Identify which cell holds the provided text, then report its [X, Y] central coordinate. 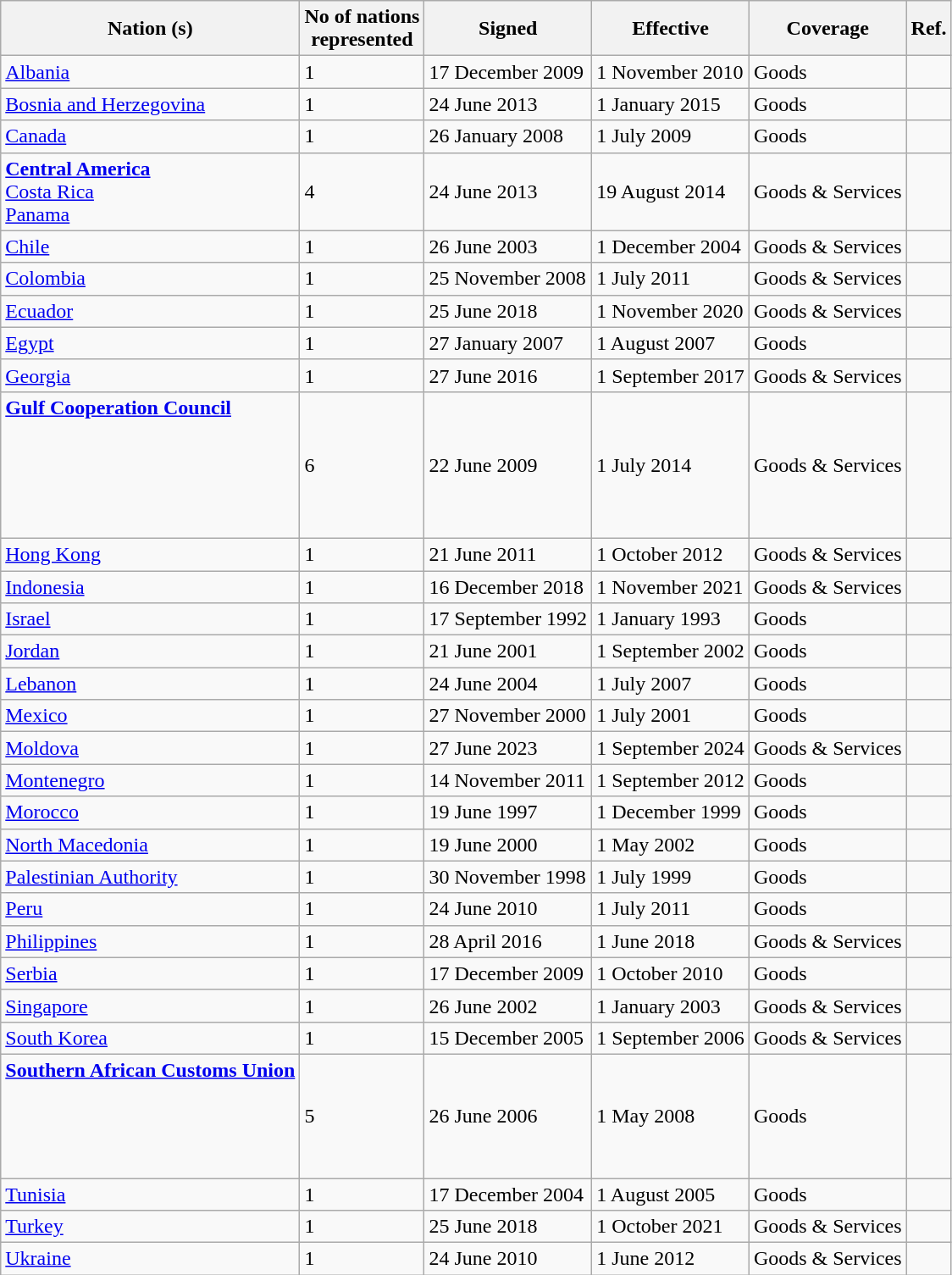
Jordan [151, 651]
Coverage [827, 29]
27 June 2023 [508, 748]
Mexico [151, 716]
1 January 1993 [671, 619]
17 September 1992 [508, 619]
1 July 2009 [671, 136]
1 August 2007 [671, 343]
1 November 2010 [671, 72]
1 July 2014 [671, 464]
1 September 2006 [671, 1038]
1 January 2015 [671, 104]
15 December 2005 [508, 1038]
Indonesia [151, 587]
1 September 2017 [671, 375]
Israel [151, 619]
1 November 2021 [671, 587]
19 August 2014 [671, 191]
1 September 2002 [671, 651]
1 July 2001 [671, 716]
21 June 2001 [508, 651]
27 January 2007 [508, 343]
Chile [151, 247]
Turkey [151, 1227]
Montenegro [151, 780]
22 June 2009 [508, 464]
1 August 2005 [671, 1194]
Southern African Customs Union [151, 1116]
19 June 2000 [508, 845]
Bosnia and Herzegovina [151, 104]
Albania [151, 72]
Serbia [151, 973]
Central America Costa Rica Panama [151, 191]
Ecuador [151, 311]
1 October 2012 [671, 554]
Gulf Cooperation Council [151, 464]
24 June 2004 [508, 684]
1 October 2021 [671, 1227]
30 November 1998 [508, 877]
19 June 1997 [508, 812]
1 October 2010 [671, 973]
1 September 2012 [671, 780]
26 June 2002 [508, 1006]
4 [363, 191]
25 November 2008 [508, 279]
Tunisia [151, 1194]
Egypt [151, 343]
Philippines [151, 941]
Effective [671, 29]
Georgia [151, 375]
1 September 2024 [671, 748]
Moldova [151, 748]
27 November 2000 [508, 716]
17 December 2004 [508, 1194]
Morocco [151, 812]
Ukraine [151, 1259]
1 January 2003 [671, 1006]
1 July 2007 [671, 684]
Canada [151, 136]
1 May 2002 [671, 845]
16 December 2018 [508, 587]
1 November 2020 [671, 311]
1 May 2008 [671, 1116]
Colombia [151, 279]
Nation (s) [151, 29]
North Macedonia [151, 845]
Hong Kong [151, 554]
1 June 2012 [671, 1259]
1 July 1999 [671, 877]
Singapore [151, 1006]
21 June 2011 [508, 554]
Palestinian Authority [151, 877]
1 December 1999 [671, 812]
26 June 2003 [508, 247]
No of nations represented [363, 29]
Signed [508, 29]
28 April 2016 [508, 941]
27 June 2016 [508, 375]
Peru [151, 909]
26 January 2008 [508, 136]
Lebanon [151, 684]
14 November 2011 [508, 780]
Ref. [928, 29]
South Korea [151, 1038]
5 [363, 1116]
1 June 2018 [671, 941]
1 December 2004 [671, 247]
26 June 2006 [508, 1116]
6 [363, 464]
